Identify which cell holds the provided text, then report its [x, y] central coordinate. 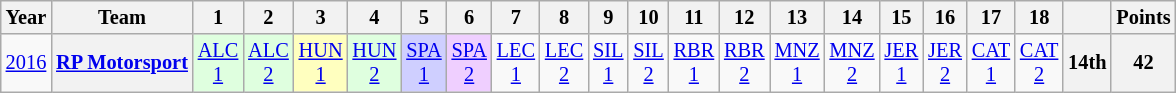
ALC1 [218, 63]
12 [744, 17]
CAT1 [991, 63]
HUN2 [375, 63]
JER2 [945, 63]
Points [1143, 17]
4 [375, 17]
11 [694, 17]
SIL1 [608, 63]
17 [991, 17]
RBR1 [694, 63]
HUN1 [321, 63]
RP Motorsport [122, 63]
RBR2 [744, 63]
14 [852, 17]
SPA2 [470, 63]
16 [945, 17]
5 [424, 17]
2 [268, 17]
SPA1 [424, 63]
MNZ1 [798, 63]
CAT2 [1039, 63]
LEC2 [564, 63]
42 [1143, 63]
JER1 [902, 63]
Year [26, 17]
2016 [26, 63]
13 [798, 17]
14th [1087, 63]
LEC1 [516, 63]
18 [1039, 17]
9 [608, 17]
3 [321, 17]
15 [902, 17]
6 [470, 17]
MNZ2 [852, 63]
8 [564, 17]
Team [122, 17]
10 [648, 17]
ALC2 [268, 63]
7 [516, 17]
1 [218, 17]
SIL2 [648, 63]
